Detect which cell encompasses the target text, then output its [x, y] center coordinate. 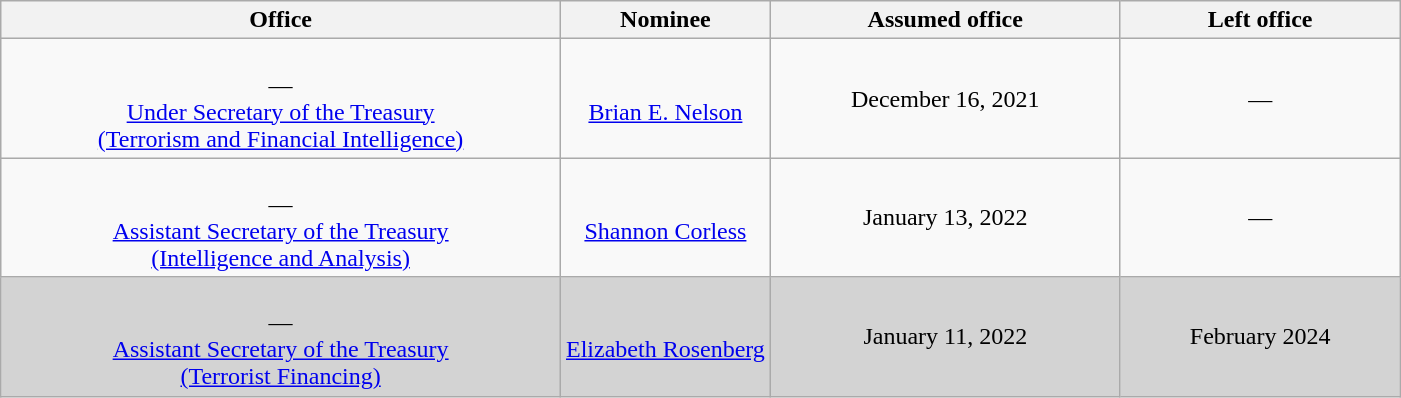
—Assistant Secretary of the Treasury(Terrorist Financing) [281, 336]
—Under Secretary of the Treasury(Terrorism and Financial Intelligence) [281, 98]
Brian E. Nelson [665, 98]
Office [281, 20]
—Assistant Secretary of the Treasury(Intelligence and Analysis) [281, 218]
January 11, 2022 [945, 336]
Elizabeth Rosenberg [665, 336]
Assumed office [945, 20]
February 2024 [1260, 336]
December 16, 2021 [945, 98]
Nominee [665, 20]
Shannon Corless [665, 218]
January 13, 2022 [945, 218]
Left office [1260, 20]
